Extract the (x, y) coordinate from the center of the cell holding the provided text.  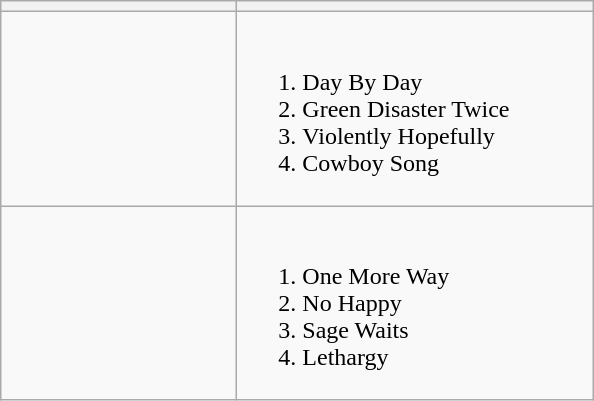
One More WayNo HappySage WaitsLethargy (415, 303)
Day By DayGreen Disaster TwiceViolently HopefullyCowboy Song (415, 109)
